Locate the cell with the specified text and output its [X, Y] center coordinate. 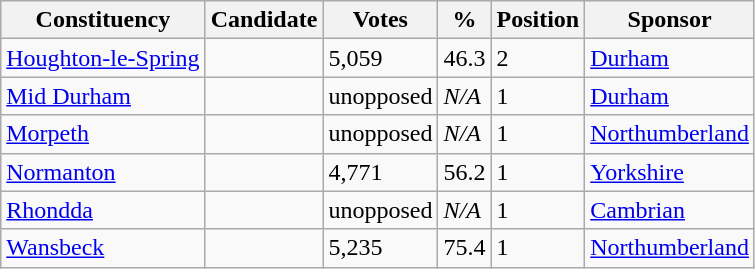
Morpeth [103, 134]
Sponsor [670, 20]
Houghton-le-Spring [103, 58]
2 [538, 58]
4,771 [380, 172]
Mid Durham [103, 96]
46.3 [464, 58]
Constituency [103, 20]
Yorkshire [670, 172]
% [464, 20]
75.4 [464, 248]
5,059 [380, 58]
56.2 [464, 172]
Position [538, 20]
Wansbeck [103, 248]
5,235 [380, 248]
Rhondda [103, 210]
Normanton [103, 172]
Candidate [264, 20]
Cambrian [670, 210]
Votes [380, 20]
